Search for the cell housing the specified text and yield its [X, Y] center coordinate. 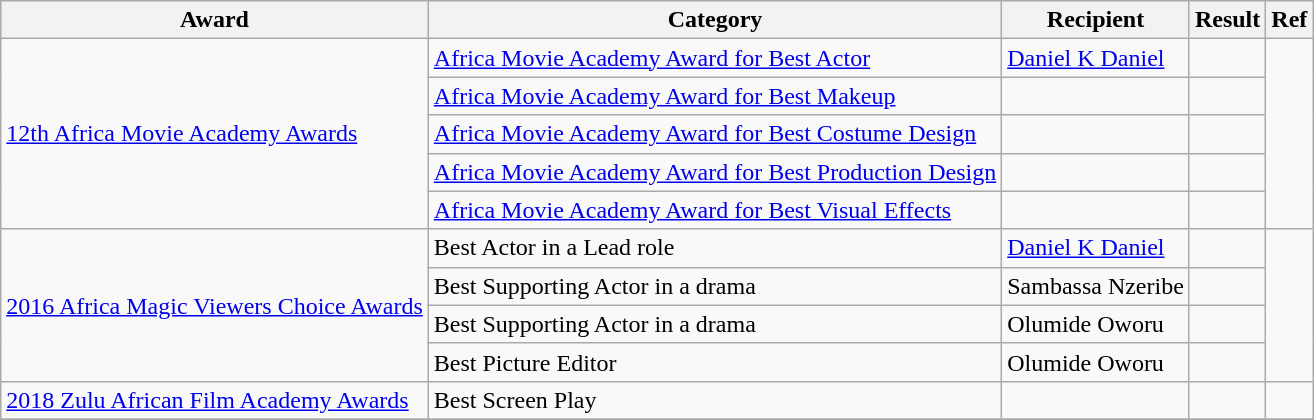
Award [215, 20]
Result [1227, 20]
Africa Movie Academy Award for Best Costume Design [714, 134]
Best Picture Editor [714, 362]
Ref [1290, 20]
Africa Movie Academy Award for Best Actor [714, 58]
Best Actor in a Lead role [714, 248]
2016 Africa Magic Viewers Choice Awards [215, 305]
Africa Movie Academy Award for Best Makeup [714, 96]
12th Africa Movie Academy Awards [215, 134]
2018 Zulu African Film Academy Awards [215, 400]
Best Screen Play [714, 400]
Sambassa Nzeribe [1096, 286]
Recipient [1096, 20]
Africa Movie Academy Award for Best Production Design [714, 172]
Category [714, 20]
Africa Movie Academy Award for Best Visual Effects [714, 210]
